Pinpoint the cell where the given text exists, returning its (X, Y) midpoint coordinate. 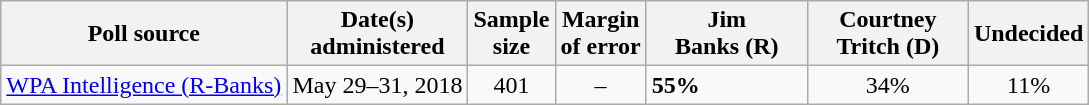
Undecided (1028, 34)
Samplesize (512, 34)
Date(s)administered (378, 34)
34% (888, 85)
11% (1028, 85)
WPA Intelligence (R-Banks) (144, 85)
Courtney Tritch (D) (888, 34)
55% (726, 85)
May 29–31, 2018 (378, 85)
Jim Banks (R) (726, 34)
Poll source (144, 34)
– (600, 85)
401 (512, 85)
Marginof error (600, 34)
